Provide the (X, Y) coordinate of the cell's center where the given text is located.  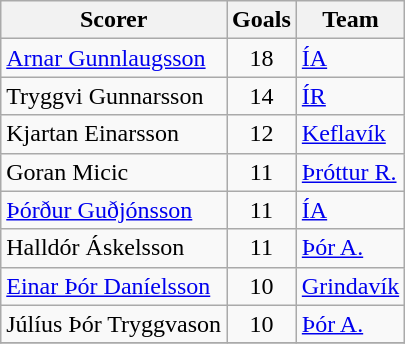
Þórður Guðjónsson (114, 210)
Grindavík (350, 286)
Tryggvi Gunnarsson (114, 96)
Keflavík (350, 134)
12 (262, 134)
Team (350, 20)
Þróttur R. (350, 172)
Scorer (114, 20)
18 (262, 58)
ÍR (350, 96)
Goals (262, 20)
Einar Þór Daníelsson (114, 286)
Goran Micic (114, 172)
Júlíus Þór Tryggvason (114, 324)
14 (262, 96)
Kjartan Einarsson (114, 134)
Halldór Áskelsson (114, 248)
Arnar Gunnlaugsson (114, 58)
